From the cell containing the given text, extract its center point as (x, y) coordinate. 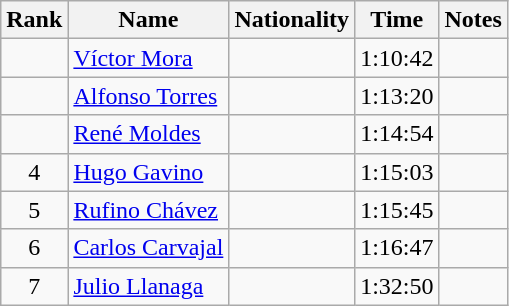
6 (34, 248)
1:14:54 (397, 134)
4 (34, 172)
Carlos Carvajal (148, 248)
Víctor Mora (148, 58)
Time (397, 20)
Nationality (292, 20)
1:13:20 (397, 96)
Hugo Gavino (148, 172)
René Moldes (148, 134)
Julio Llanaga (148, 286)
1:10:42 (397, 58)
Notes (473, 20)
7 (34, 286)
1:16:47 (397, 248)
Alfonso Torres (148, 96)
1:15:03 (397, 172)
Name (148, 20)
1:32:50 (397, 286)
5 (34, 210)
Rank (34, 20)
1:15:45 (397, 210)
Rufino Chávez (148, 210)
